Search for the cell housing the specified text and yield its [X, Y] center coordinate. 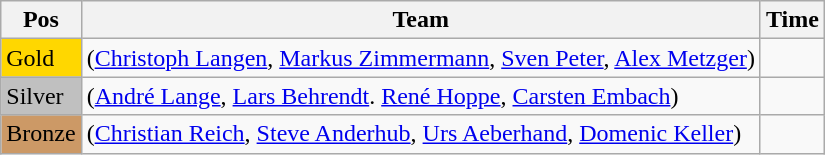
Silver [41, 96]
Pos [41, 20]
Bronze [41, 134]
Gold [41, 58]
Team [420, 20]
(André Lange, Lars Behrendt. René Hoppe, Carsten Embach) [420, 96]
(Christoph Langen, Markus Zimmermann, Sven Peter, Alex Metzger) [420, 58]
Time [792, 20]
(Christian Reich, Steve Anderhub, Urs Aeberhand, Domenic Keller) [420, 134]
